Return (x, y) of the center of cell containing provided text 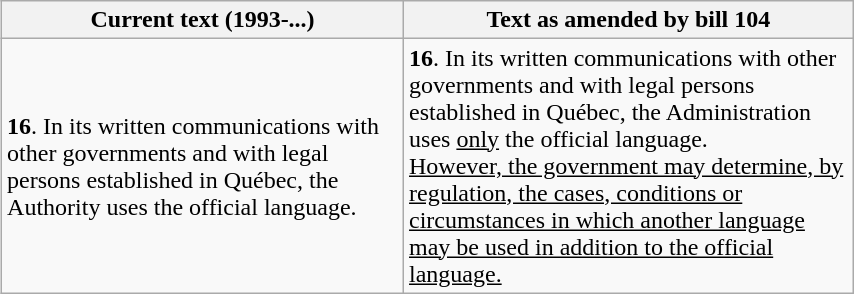
Current text (1993-...) (203, 20)
Text as amended by bill 104 (629, 20)
16. In its written communications with other governments and with legal persons established in Québec, the Authority uses the official language. (203, 166)
